Find where the given text appears and provide that cell's center as [X, Y] coordinate. 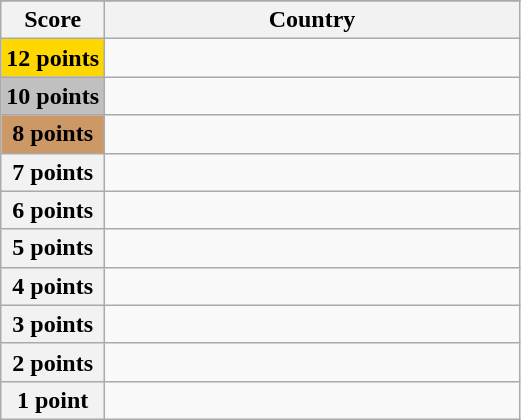
1 point [53, 400]
Score [53, 20]
3 points [53, 324]
5 points [53, 248]
7 points [53, 172]
Country [312, 20]
10 points [53, 96]
6 points [53, 210]
2 points [53, 362]
4 points [53, 286]
8 points [53, 134]
12 points [53, 58]
